Locate the cell with the specified text and output its [X, Y] center coordinate. 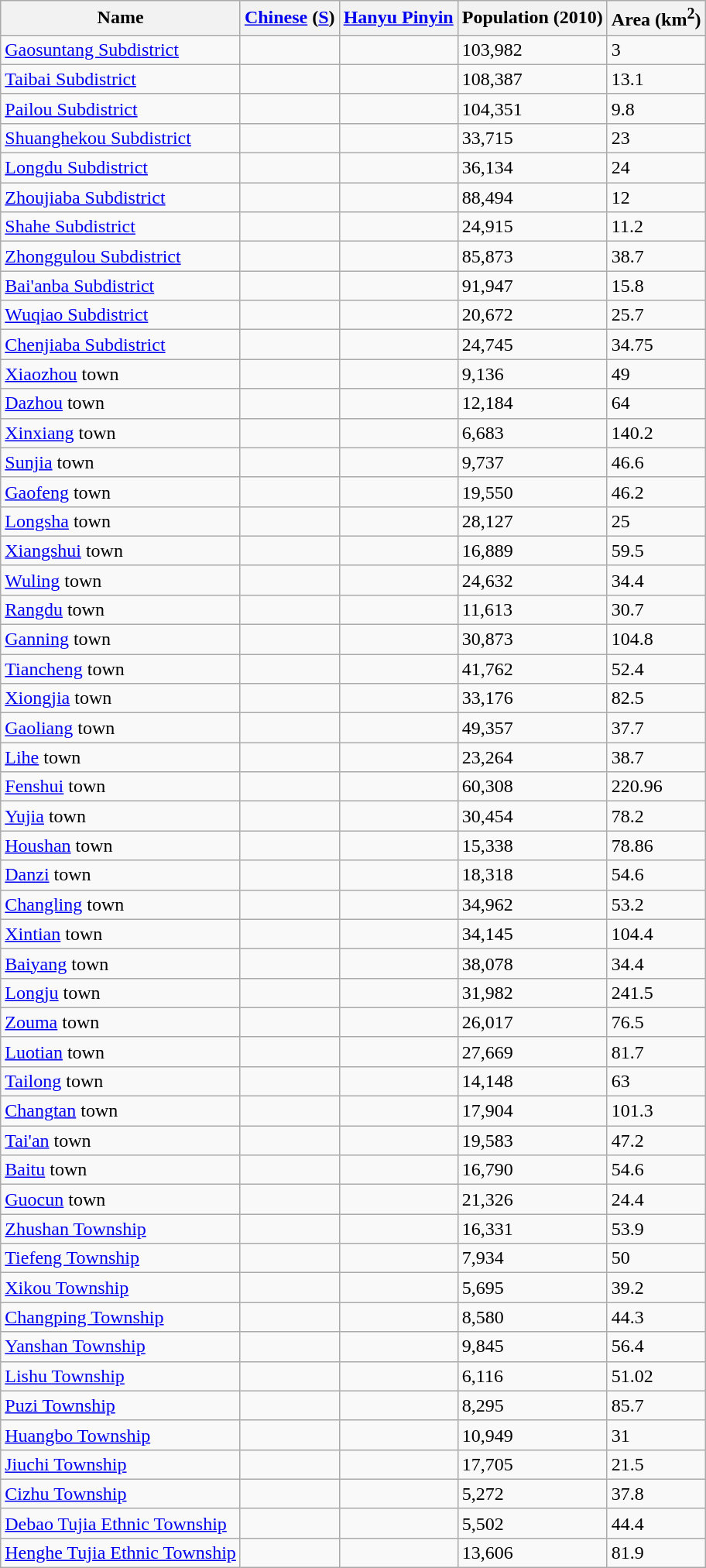
Houshan town [121, 846]
Chenjiaba Subdistrict [121, 345]
Ganning town [121, 640]
34,962 [533, 904]
16,790 [533, 1170]
Xinxiang town [121, 433]
36,134 [533, 168]
7,934 [533, 1258]
Zhonggulou Subdistrict [121, 256]
9.8 [656, 108]
9,737 [533, 462]
44.3 [656, 1317]
20,672 [533, 315]
17,904 [533, 1111]
9,136 [533, 374]
Hanyu Pinyin [398, 19]
241.5 [656, 993]
21,326 [533, 1199]
Wuling town [121, 580]
104.4 [656, 934]
Name [121, 19]
60,308 [533, 787]
33,176 [533, 698]
Zhoujiaba Subdistrict [121, 197]
59.5 [656, 551]
Gaoliang town [121, 728]
15,338 [533, 846]
25.7 [656, 315]
81.7 [656, 1052]
76.5 [656, 1022]
53.2 [656, 904]
Debao Tujia Ethnic Township [121, 1523]
Wuqiao Subdistrict [121, 315]
16,889 [533, 551]
78.2 [656, 816]
Longdu Subdistrict [121, 168]
Zhushan Township [121, 1229]
82.5 [656, 698]
19,550 [533, 492]
37.8 [656, 1494]
91,947 [533, 286]
104.8 [656, 640]
34,145 [533, 934]
38,078 [533, 963]
Changping Township [121, 1317]
85,873 [533, 256]
34.75 [656, 345]
24,745 [533, 345]
46.6 [656, 462]
39.2 [656, 1288]
103,982 [533, 50]
Xiaozhou town [121, 374]
3 [656, 50]
56.4 [656, 1347]
6,683 [533, 433]
Tiancheng town [121, 669]
5,502 [533, 1523]
Xiangshui town [121, 551]
44.4 [656, 1523]
Dazhou town [121, 403]
23,264 [533, 757]
12 [656, 197]
Fenshui town [121, 787]
14,148 [533, 1081]
Shuanghekou Subdistrict [121, 138]
16,331 [533, 1229]
30.7 [656, 609]
24,915 [533, 227]
53.9 [656, 1229]
19,583 [533, 1141]
Huangbo Township [121, 1435]
13.1 [656, 79]
47.2 [656, 1141]
11.2 [656, 227]
52.4 [656, 669]
6,116 [533, 1376]
51.02 [656, 1376]
Shahe Subdistrict [121, 227]
33,715 [533, 138]
101.3 [656, 1111]
10,949 [533, 1435]
Changtan town [121, 1111]
24 [656, 168]
Area (km2) [656, 19]
104,351 [533, 108]
17,705 [533, 1464]
15.8 [656, 286]
Zouma town [121, 1022]
Xiongjia town [121, 698]
8,580 [533, 1317]
Gaofeng town [121, 492]
Xikou Township [121, 1288]
Changling town [121, 904]
13,606 [533, 1553]
24.4 [656, 1199]
Lihe town [121, 757]
23 [656, 138]
21.5 [656, 1464]
31,982 [533, 993]
Henghe Tujia Ethnic Township [121, 1553]
Tailong town [121, 1081]
Jiuchi Township [121, 1464]
63 [656, 1081]
Lishu Township [121, 1376]
Tiefeng Township [121, 1258]
24,632 [533, 580]
30,873 [533, 640]
11,613 [533, 609]
Tai'an town [121, 1141]
31 [656, 1435]
27,669 [533, 1052]
5,272 [533, 1494]
8,295 [533, 1405]
41,762 [533, 669]
81.9 [656, 1553]
Yujia town [121, 816]
Danzi town [121, 875]
5,695 [533, 1288]
49 [656, 374]
Longsha town [121, 521]
88,494 [533, 197]
18,318 [533, 875]
Sunjia town [121, 462]
78.86 [656, 846]
108,387 [533, 79]
49,357 [533, 728]
Puzi Township [121, 1405]
28,127 [533, 521]
26,017 [533, 1022]
Cizhu Township [121, 1494]
37.7 [656, 728]
50 [656, 1258]
Baiyang town [121, 963]
25 [656, 521]
85.7 [656, 1405]
Luotian town [121, 1052]
12,184 [533, 403]
140.2 [656, 433]
46.2 [656, 492]
220.96 [656, 787]
Chinese (S) [290, 19]
Bai'anba Subdistrict [121, 286]
9,845 [533, 1347]
Pailou Subdistrict [121, 108]
Rangdu town [121, 609]
Longju town [121, 993]
Guocun town [121, 1199]
Population (2010) [533, 19]
Taibai Subdistrict [121, 79]
64 [656, 403]
Xintian town [121, 934]
Gaosuntang Subdistrict [121, 50]
Yanshan Township [121, 1347]
Baitu town [121, 1170]
30,454 [533, 816]
